Search for the cell housing the specified text and yield its [x, y] center coordinate. 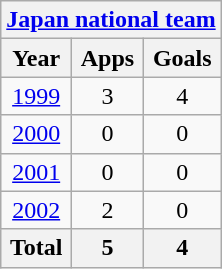
1999 [36, 96]
2 [108, 210]
2002 [36, 210]
2000 [36, 134]
Year [36, 58]
Apps [108, 58]
3 [108, 96]
Goals [182, 58]
Japan national team [111, 20]
Total [36, 248]
2001 [36, 172]
5 [108, 248]
